Scan for the cell matching the given text and deliver its (x, y) coordinate at center. 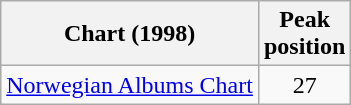
Norwegian Albums Chart (130, 85)
Peakposition (304, 34)
Chart (1998) (130, 34)
27 (304, 85)
